Pinpoint the cell where the given text exists, returning its (X, Y) midpoint coordinate. 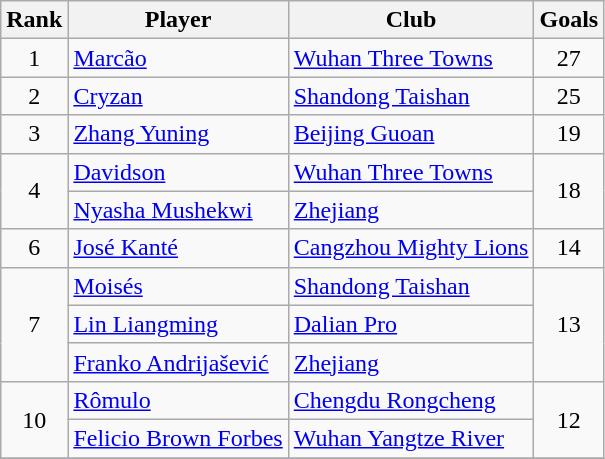
12 (569, 419)
Marcão (178, 58)
Cangzhou Mighty Lions (411, 248)
Nyasha Mushekwi (178, 210)
3 (34, 134)
Player (178, 20)
18 (569, 191)
13 (569, 324)
Goals (569, 20)
7 (34, 324)
Chengdu Rongcheng (411, 400)
Zhang Yuning (178, 134)
Wuhan Yangtze River (411, 438)
1 (34, 58)
Beijing Guoan (411, 134)
Lin Liangming (178, 324)
Franko Andrijašević (178, 362)
14 (569, 248)
10 (34, 419)
Dalian Pro (411, 324)
Rank (34, 20)
Davidson (178, 172)
Moisés (178, 286)
6 (34, 248)
25 (569, 96)
Rômulo (178, 400)
27 (569, 58)
Felicio Brown Forbes (178, 438)
4 (34, 191)
2 (34, 96)
José Kanté (178, 248)
19 (569, 134)
Cryzan (178, 96)
Club (411, 20)
